Search for the cell housing the specified text and yield its [X, Y] center coordinate. 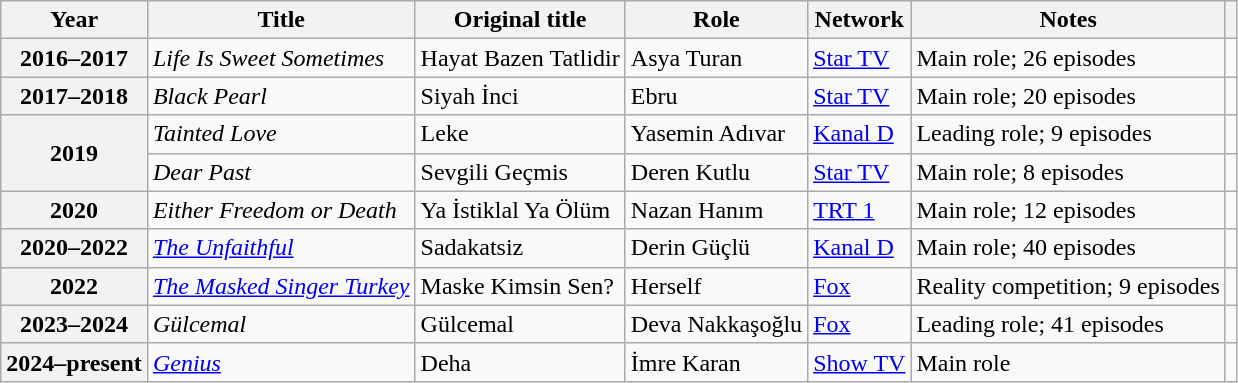
Sadakatsiz [520, 248]
Siyah İnci [520, 96]
The Masked Singer Turkey [281, 286]
Reality competition; 9 episodes [1068, 286]
Ya İstiklal Ya Ölüm [520, 210]
Leading role; 41 episodes [1068, 324]
Main role; 8 episodes [1068, 172]
Main role; 20 episodes [1068, 96]
Sevgili Geçmis [520, 172]
Deha [520, 362]
TRT 1 [860, 210]
Genius [281, 362]
Leke [520, 134]
Asya Turan [716, 58]
Hayat Bazen Tatlidir [520, 58]
Deva Nakkaşoğlu [716, 324]
2020–2022 [74, 248]
Main role [1068, 362]
Role [716, 20]
Either Freedom or Death [281, 210]
Herself [716, 286]
2017–2018 [74, 96]
Yasemin Adıvar [716, 134]
2024–present [74, 362]
İmre Karan [716, 362]
Maske Kimsin Sen? [520, 286]
Tainted Love [281, 134]
2020 [74, 210]
Deren Kutlu [716, 172]
2023–2024 [74, 324]
Leading role; 9 episodes [1068, 134]
Main role; 26 episodes [1068, 58]
Original title [520, 20]
Title [281, 20]
Black Pearl [281, 96]
Show TV [860, 362]
Derin Güçlü [716, 248]
Nazan Hanım [716, 210]
Ebru [716, 96]
Main role; 40 episodes [1068, 248]
Life Is Sweet Sometimes [281, 58]
Year [74, 20]
Notes [1068, 20]
The Unfaithful [281, 248]
2022 [74, 286]
Main role; 12 episodes [1068, 210]
2019 [74, 153]
Network [860, 20]
Dear Past [281, 172]
2016–2017 [74, 58]
